Output the (x, y) coordinate of the center of the cell containing the given text.  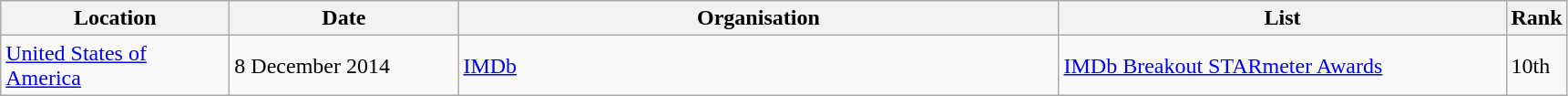
IMDb (758, 66)
List (1283, 18)
Organisation (758, 18)
Location (115, 18)
Rank (1536, 18)
United States of America (115, 66)
10th (1536, 66)
Date (344, 18)
IMDb Breakout STARmeter Awards (1283, 66)
8 December 2014 (344, 66)
